From the cell containing the given text, extract its center point as (x, y) coordinate. 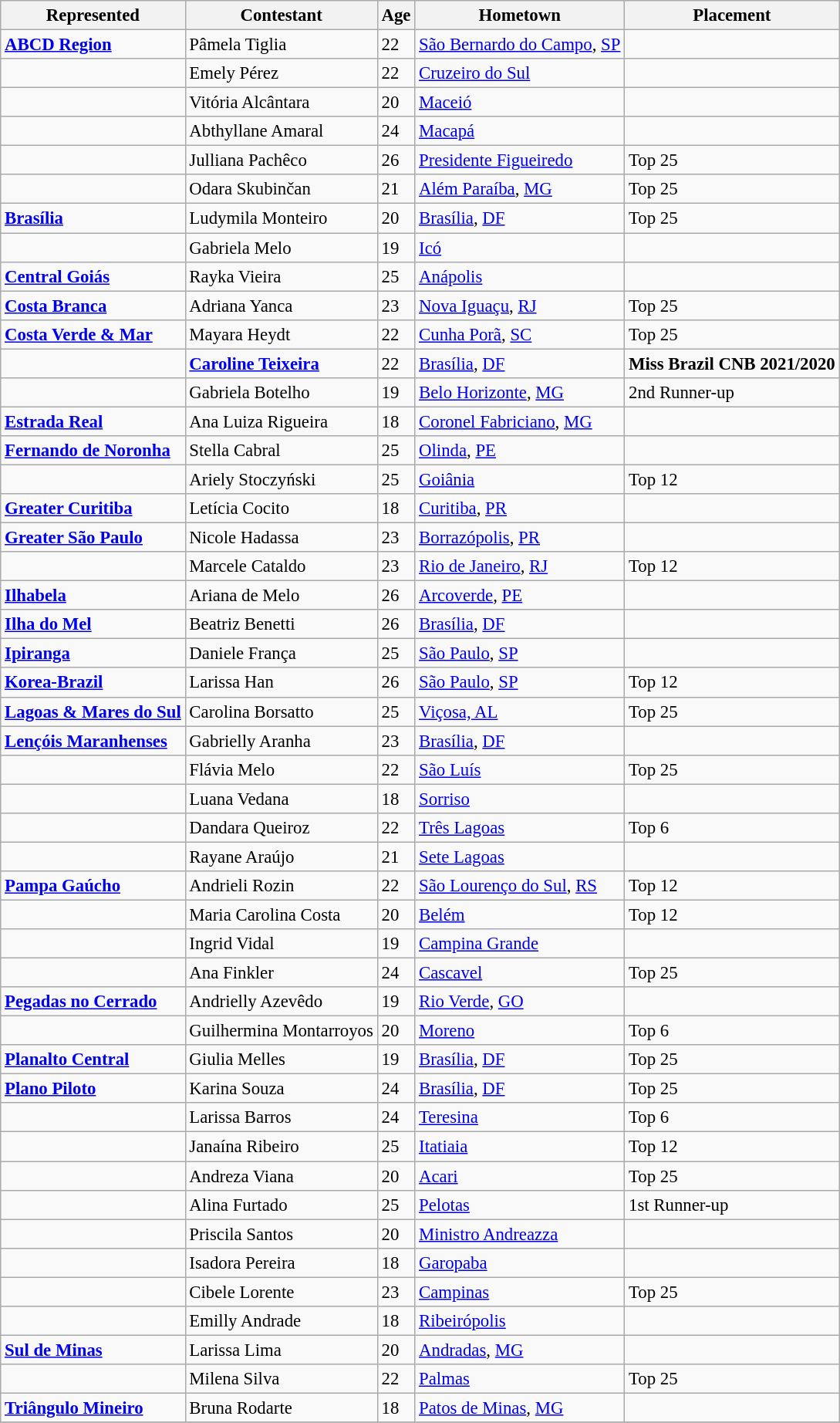
Plano Piloto (93, 1089)
Andradas, MG (520, 1350)
Rayane Araújo (281, 857)
Greater São Paulo (93, 538)
Marcele Cataldo (281, 566)
Itatiaia (520, 1147)
Carolina Borsatto (281, 711)
Julliana Pachêco (281, 161)
Emilly Andrade (281, 1321)
Nova Iguaçu, RJ (520, 306)
Ariely Stoczyński (281, 479)
Costa Verde & Mar (93, 334)
Belo Horizonte, MG (520, 393)
Lençóis Maranhenses (93, 741)
Stella Cabral (281, 451)
Rio de Janeiro, RJ (520, 566)
Maria Carolina Costa (281, 914)
Mayara Heydt (281, 334)
Ludymila Monteiro (281, 218)
Acari (520, 1176)
Abthyllane Amaral (281, 131)
Viçosa, AL (520, 711)
Costa Branca (93, 306)
Anápolis (520, 276)
Rio Verde, GO (520, 1002)
Planalto Central (93, 1060)
Olinda, PE (520, 451)
Andrieli Rozin (281, 886)
Priscila Santos (281, 1234)
Teresina (520, 1118)
Karina Souza (281, 1089)
Adriana Yanca (281, 306)
Gabriela Melo (281, 248)
Cruzeiro do Sul (520, 73)
Campinas (520, 1292)
Guilhermina Montarroyos (281, 1031)
Garopaba (520, 1262)
Moreno (520, 1031)
Ribeirópolis (520, 1321)
Sete Lagoas (520, 857)
Ministro Andreazza (520, 1234)
Pegadas no Cerrado (93, 1002)
Miss Brazil CNB 2021/2020 (732, 363)
Curitiba, PR (520, 509)
Represented (93, 15)
Larissa Lima (281, 1350)
Ingrid Vidal (281, 944)
Bruna Rodarte (281, 1408)
Brasília (93, 218)
Flávia Melo (281, 769)
Ariana de Melo (281, 596)
Larissa Han (281, 683)
1st Runner-up (732, 1205)
Triângulo Mineiro (93, 1408)
Três Lagoas (520, 828)
Cunha Porã, SC (520, 334)
Larissa Barros (281, 1118)
Andrielly Azevêdo (281, 1002)
Cascavel (520, 973)
Lagoas & Mares do Sul (93, 711)
Caroline Teixeira (281, 363)
ABCD Region (93, 45)
Milena Silva (281, 1379)
Ana Finkler (281, 973)
Patos de Minas, MG (520, 1408)
São Luís (520, 769)
Rayka Vieira (281, 276)
Emely Pérez (281, 73)
Andreza Viana (281, 1176)
Ana Luiza Rigueira (281, 421)
Giulia Melles (281, 1060)
Ilhabela (93, 596)
Sul de Minas (93, 1350)
São Bernardo do Campo, SP (520, 45)
Maceió (520, 103)
Vitória Alcântara (281, 103)
Borrazópolis, PR (520, 538)
Além Paraíba, MG (520, 189)
Placement (732, 15)
Belém (520, 914)
Campina Grande (520, 944)
Gabrielly Aranha (281, 741)
Macapá (520, 131)
2nd Runner-up (732, 393)
Pâmela Tiglia (281, 45)
Isadora Pereira (281, 1262)
Contestant (281, 15)
Dandara Queiroz (281, 828)
Goiânia (520, 479)
Cibele Lorente (281, 1292)
Gabriela Botelho (281, 393)
Alina Furtado (281, 1205)
Hometown (520, 15)
Fernando de Noronha (93, 451)
Janaína Ribeiro (281, 1147)
Beatriz Benetti (281, 624)
Palmas (520, 1379)
Greater Curitiba (93, 509)
Sorriso (520, 799)
Pelotas (520, 1205)
Odara Skubinčan (281, 189)
Coronel Fabriciano, MG (520, 421)
Icó (520, 248)
Ipiranga (93, 654)
Letícia Cocito (281, 509)
Daniele França (281, 654)
Arcoverde, PE (520, 596)
Pampa Gaúcho (93, 886)
Age (396, 15)
Presidente Figueiredo (520, 161)
Estrada Real (93, 421)
Luana Vedana (281, 799)
São Lourenço do Sul, RS (520, 886)
Nicole Hadassa (281, 538)
Ilha do Mel (93, 624)
Korea-Brazil (93, 683)
Central Goiás (93, 276)
